Return [x, y] of the center of cell containing provided text 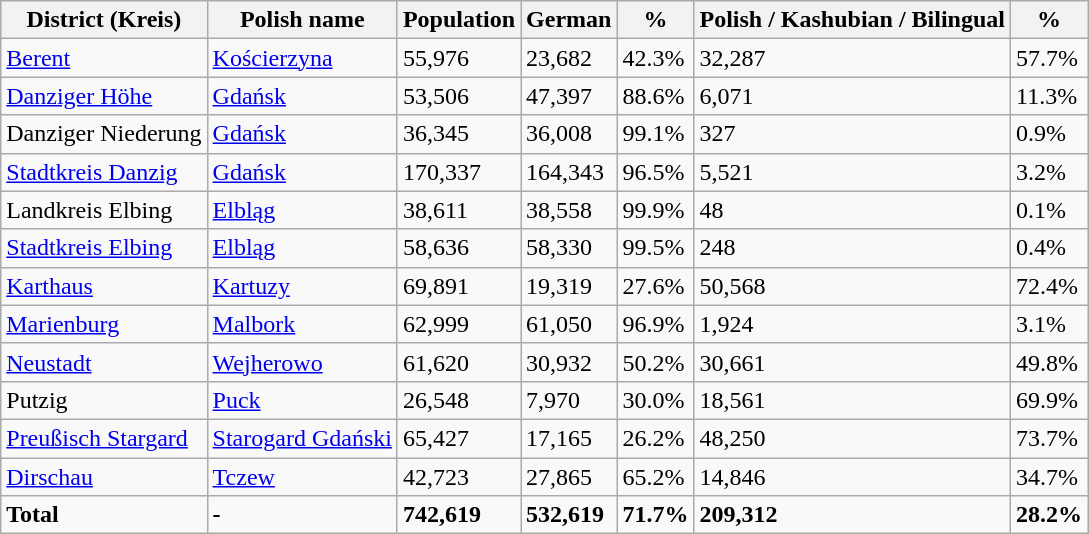
0.9% [1048, 134]
0.4% [1048, 248]
48,250 [852, 438]
23,682 [569, 58]
6,071 [852, 96]
Preußisch Stargard [104, 438]
73.7% [1048, 438]
Puck [302, 400]
99.1% [656, 134]
3.2% [1048, 172]
69,891 [458, 286]
53,506 [458, 96]
99.5% [656, 248]
170,337 [458, 172]
327 [852, 134]
42.3% [656, 58]
36,345 [458, 134]
55,976 [458, 58]
47,397 [569, 96]
26,548 [458, 400]
164,343 [569, 172]
38,558 [569, 210]
Polish name [302, 20]
5,521 [852, 172]
Dirschau [104, 477]
57.7% [1048, 58]
Danziger Niederung [104, 134]
61,620 [458, 362]
Berent [104, 58]
District (Kreis) [104, 20]
96.9% [656, 324]
17,165 [569, 438]
69.9% [1048, 400]
30,661 [852, 362]
Putzig [104, 400]
Stadtkreis Elbing [104, 248]
Kartuzy [302, 286]
32,287 [852, 58]
Marienburg [104, 324]
Neustadt [104, 362]
50,568 [852, 286]
96.5% [656, 172]
Tczew [302, 477]
14,846 [852, 477]
532,619 [569, 515]
- [302, 515]
Danziger Höhe [104, 96]
742,619 [458, 515]
34.7% [1048, 477]
11.3% [1048, 96]
Kościerzyna [302, 58]
61,050 [569, 324]
42,723 [458, 477]
Karthaus [104, 286]
3.1% [1048, 324]
248 [852, 248]
Stadtkreis Danzig [104, 172]
27.6% [656, 286]
Malbork [302, 324]
62,999 [458, 324]
Wejherowo [302, 362]
26.2% [656, 438]
58,636 [458, 248]
27,865 [569, 477]
50.2% [656, 362]
Polish / Kashubian / Bilingual [852, 20]
7,970 [569, 400]
99.9% [656, 210]
48 [852, 210]
Total [104, 515]
18,561 [852, 400]
German [569, 20]
65,427 [458, 438]
19,319 [569, 286]
71.7% [656, 515]
88.6% [656, 96]
Landkreis Elbing [104, 210]
65.2% [656, 477]
49.8% [1048, 362]
Starogard Gdański [302, 438]
58,330 [569, 248]
Population [458, 20]
38,611 [458, 210]
28.2% [1048, 515]
0.1% [1048, 210]
36,008 [569, 134]
72.4% [1048, 286]
30,932 [569, 362]
1,924 [852, 324]
30.0% [656, 400]
209,312 [852, 515]
